Return (X, Y) of the center of cell containing provided text 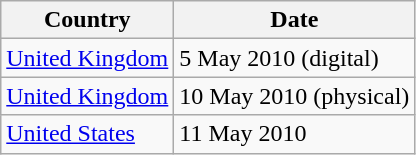
5 May 2010 (digital) (294, 58)
11 May 2010 (294, 134)
United States (88, 134)
Date (294, 20)
Country (88, 20)
10 May 2010 (physical) (294, 96)
